From the cell containing the given text, extract its center point as [X, Y] coordinate. 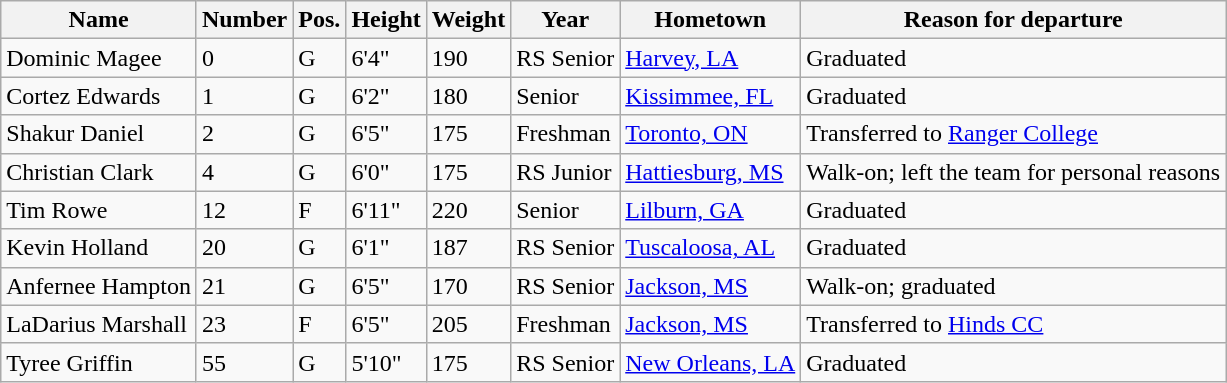
Name [99, 20]
Number [244, 20]
170 [468, 286]
6'0" [386, 172]
Transferred to Ranger College [1014, 134]
6'1" [386, 248]
Transferred to Hinds CC [1014, 324]
Dominic Magee [99, 58]
New Orleans, LA [710, 362]
21 [244, 286]
190 [468, 58]
23 [244, 324]
4 [244, 172]
187 [468, 248]
Shakur Daniel [99, 134]
Kissimmee, FL [710, 96]
220 [468, 210]
55 [244, 362]
Weight [468, 20]
Pos. [320, 20]
2 [244, 134]
180 [468, 96]
Year [566, 20]
Walk-on; left the team for personal reasons [1014, 172]
LaDarius Marshall [99, 324]
205 [468, 324]
6'11" [386, 210]
Harvey, LA [710, 58]
1 [244, 96]
Height [386, 20]
Hometown [710, 20]
12 [244, 210]
Tyree Griffin [99, 362]
6'2" [386, 96]
0 [244, 58]
Christian Clark [99, 172]
Reason for departure [1014, 20]
20 [244, 248]
Hattiesburg, MS [710, 172]
Tim Rowe [99, 210]
Toronto, ON [710, 134]
Tuscaloosa, AL [710, 248]
Kevin Holland [99, 248]
Lilburn, GA [710, 210]
5'10" [386, 362]
Anfernee Hampton [99, 286]
Walk-on; graduated [1014, 286]
RS Junior [566, 172]
6'4" [386, 58]
Cortez Edwards [99, 96]
